From the cell containing the given text, extract its center point as (x, y) coordinate. 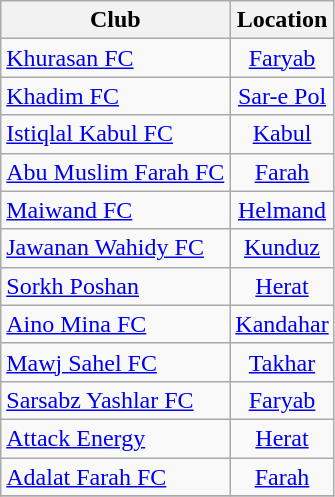
Kunduz (282, 248)
Istiqlal Kabul FC (116, 134)
Attack Energy (116, 438)
Maiwand FC (116, 210)
Khadim FC (116, 96)
Aino Mina FC (116, 324)
Khurasan FC (116, 58)
Mawj Sahel FC (116, 362)
Club (116, 20)
Sarsabz Yashlar FC (116, 400)
Sorkh Poshan (116, 286)
Takhar (282, 362)
Location (282, 20)
Helmand (282, 210)
Kandahar (282, 324)
Adalat Farah FC (116, 477)
Sar-e Pol (282, 96)
Jawanan Wahidy FC (116, 248)
Abu Muslim Farah FC (116, 172)
Kabul (282, 134)
